Provide the (x, y) coordinate of the cell's center where the given text is located.  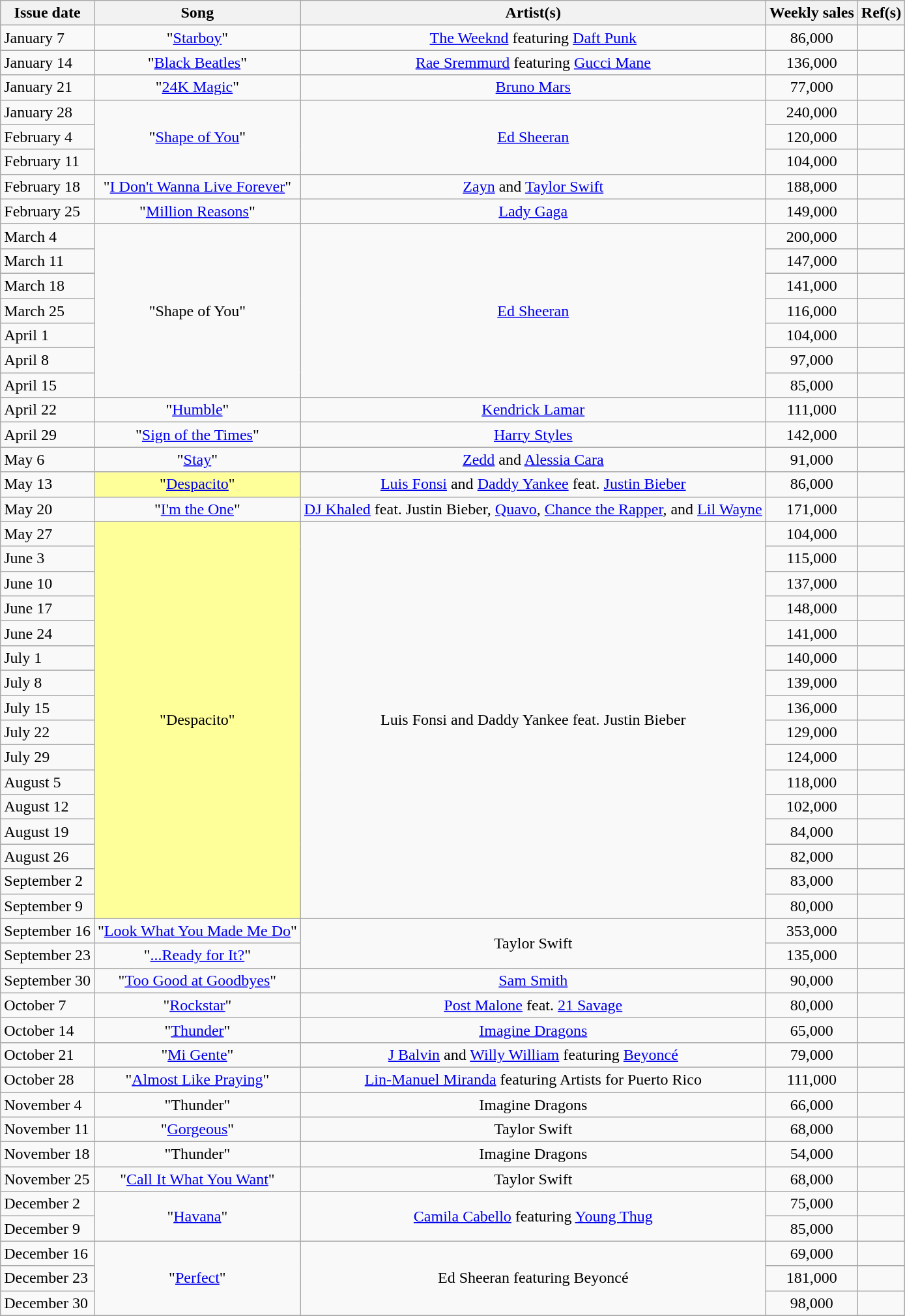
"Too Good at Goodbyes" (197, 980)
September 16 (48, 931)
91,000 (812, 460)
January 14 (48, 63)
171,000 (812, 509)
Artist(s) (533, 13)
July 15 (48, 707)
"Black Beatles" (197, 63)
January 28 (48, 112)
May 20 (48, 509)
"Perfect" (197, 1278)
September 23 (48, 956)
65,000 (812, 1030)
July 22 (48, 733)
"Gorgeous" (197, 1130)
79,000 (812, 1055)
Song (197, 13)
Bruno Mars (533, 87)
54,000 (812, 1154)
Lady Gaga (533, 211)
97,000 (812, 360)
February 4 (48, 137)
Camila Cabello featuring Young Thug (533, 1216)
September 30 (48, 980)
"Sign of the Times" (197, 435)
December 30 (48, 1303)
115,000 (812, 559)
April 22 (48, 410)
Issue date (48, 13)
November 25 (48, 1179)
April 29 (48, 435)
September 2 (48, 881)
Weekly sales (812, 13)
August 5 (48, 782)
"Humble" (197, 410)
March 18 (48, 285)
69,000 (812, 1253)
188,000 (812, 186)
120,000 (812, 137)
77,000 (812, 87)
82,000 (812, 856)
July 8 (48, 682)
98,000 (812, 1303)
March 4 (48, 236)
Ed Sheeran featuring Beyoncé (533, 1278)
April 15 (48, 385)
October 7 (48, 1005)
"...Ready for It?" (197, 956)
July 29 (48, 757)
90,000 (812, 980)
June 17 (48, 608)
December 9 (48, 1229)
November 4 (48, 1105)
"Mi Gente" (197, 1055)
135,000 (812, 956)
"Million Reasons" (197, 211)
November 11 (48, 1130)
August 26 (48, 856)
"Rockstar" (197, 1005)
June 24 (48, 633)
September 9 (48, 906)
"24K Magic" (197, 87)
124,000 (812, 757)
The Weeknd featuring Daft Punk (533, 38)
Zedd and Alessia Cara (533, 460)
"Look What You Made Me Do" (197, 931)
June 10 (48, 583)
Ref(s) (881, 13)
Harry Styles (533, 435)
"Stay" (197, 460)
"Almost Like Praying" (197, 1079)
August 12 (48, 807)
October 28 (48, 1079)
January 21 (48, 87)
October 21 (48, 1055)
January 7 (48, 38)
66,000 (812, 1105)
December 23 (48, 1278)
84,000 (812, 832)
142,000 (812, 435)
May 6 (48, 460)
Zayn and Taylor Swift (533, 186)
200,000 (812, 236)
"Starboy" (197, 38)
139,000 (812, 682)
March 11 (48, 261)
147,000 (812, 261)
Rae Sremmurd featuring Gucci Mane (533, 63)
75,000 (812, 1204)
"Call It What You Want" (197, 1179)
March 25 (48, 311)
181,000 (812, 1278)
DJ Khaled feat. Justin Bieber, Quavo, Chance the Rapper, and Lil Wayne (533, 509)
May 27 (48, 534)
December 2 (48, 1204)
"I'm the One" (197, 509)
83,000 (812, 881)
February 18 (48, 186)
353,000 (812, 931)
"I Don't Wanna Live Forever" (197, 186)
148,000 (812, 608)
Sam Smith (533, 980)
118,000 (812, 782)
August 19 (48, 832)
April 8 (48, 360)
240,000 (812, 112)
116,000 (812, 311)
Kendrick Lamar (533, 410)
February 11 (48, 162)
140,000 (812, 658)
February 25 (48, 211)
October 14 (48, 1030)
149,000 (812, 211)
J Balvin and Willy William featuring Beyoncé (533, 1055)
June 3 (48, 559)
Post Malone feat. 21 Savage (533, 1005)
137,000 (812, 583)
"Havana" (197, 1216)
129,000 (812, 733)
Lin-Manuel Miranda featuring Artists for Puerto Rico (533, 1079)
July 1 (48, 658)
November 18 (48, 1154)
May 13 (48, 484)
April 1 (48, 336)
December 16 (48, 1253)
102,000 (812, 807)
